Capture the cell that displays the provided text and extract its (x, y) central coordinate. 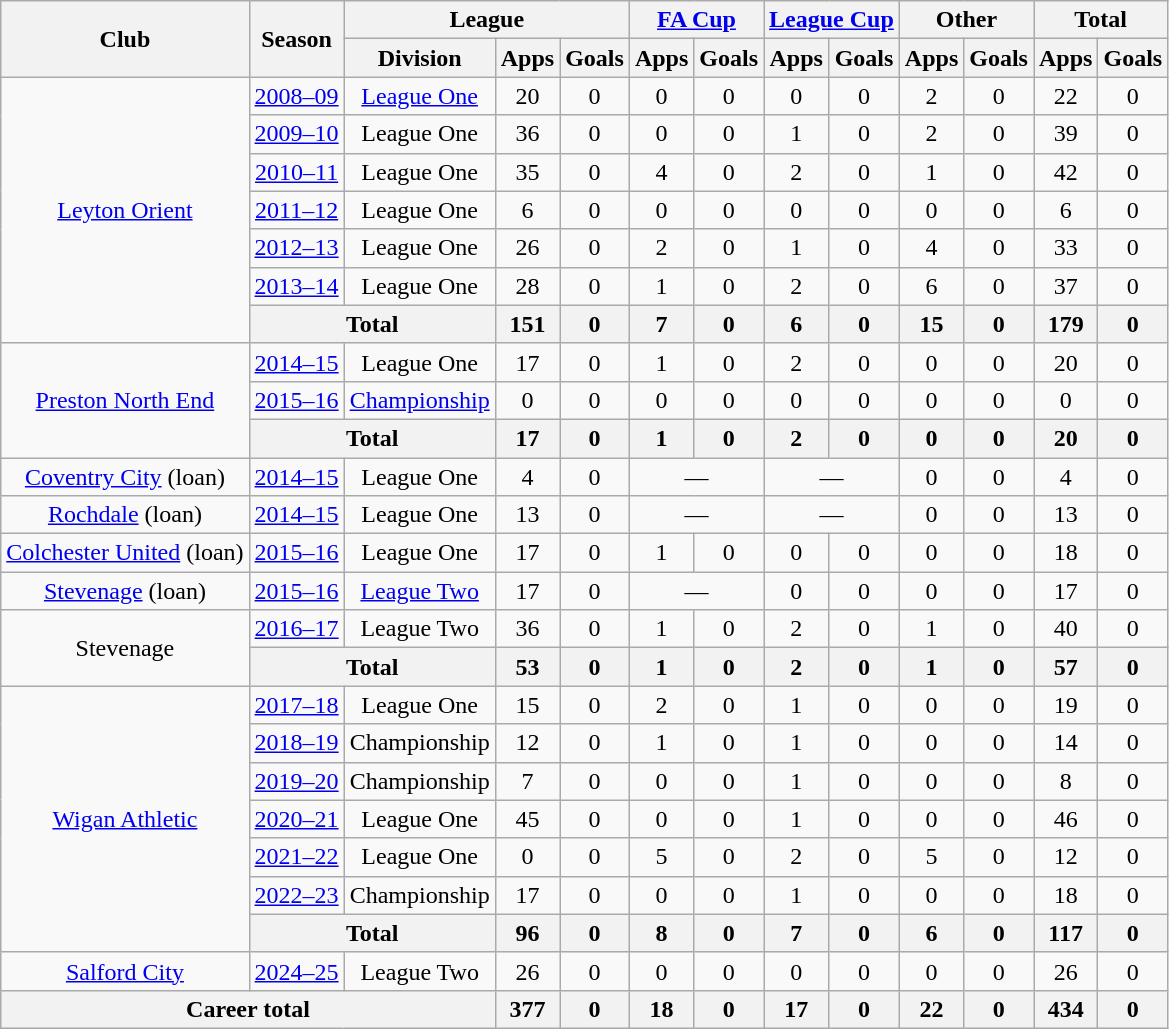
35 (527, 172)
Other (966, 20)
96 (527, 933)
2016–17 (296, 629)
2024–25 (296, 971)
2020–21 (296, 819)
57 (1066, 667)
37 (1066, 286)
434 (1066, 1009)
117 (1066, 933)
19 (1066, 705)
28 (527, 286)
2018–19 (296, 743)
14 (1066, 743)
Leyton Orient (125, 210)
Wigan Athletic (125, 819)
Rochdale (loan) (125, 515)
33 (1066, 248)
151 (527, 324)
42 (1066, 172)
2011–12 (296, 210)
Colchester United (loan) (125, 553)
2013–14 (296, 286)
League Cup (832, 20)
Preston North End (125, 400)
Division (420, 58)
40 (1066, 629)
39 (1066, 134)
Stevenage (loan) (125, 591)
2010–11 (296, 172)
FA Cup (696, 20)
2017–18 (296, 705)
Career total (248, 1009)
Coventry City (loan) (125, 477)
2008–09 (296, 96)
2019–20 (296, 781)
League (486, 20)
Salford City (125, 971)
Stevenage (125, 648)
2012–13 (296, 248)
2009–10 (296, 134)
45 (527, 819)
179 (1066, 324)
Club (125, 39)
53 (527, 667)
2021–22 (296, 857)
377 (527, 1009)
46 (1066, 819)
Season (296, 39)
2022–23 (296, 895)
